Search for the cell housing the specified text and yield its [X, Y] center coordinate. 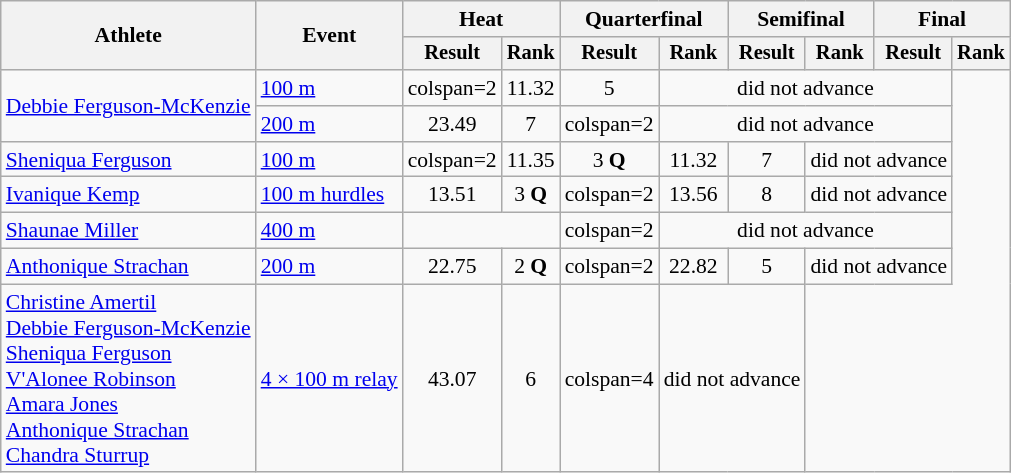
23.49 [452, 124]
Final [942, 19]
Christine AmertilDebbie Ferguson-McKenzieSheniqua FergusonV'Alonee RobinsonAmara JonesAnthonique StrachanChandra Sturrup [128, 378]
100 m hurdles [330, 195]
13.56 [694, 195]
4 × 100 m relay [330, 378]
Event [330, 36]
22.75 [452, 267]
8 [766, 195]
Semifinal [801, 19]
2 Q [531, 267]
43.07 [452, 378]
Quarterfinal [644, 19]
Sheniqua Ferguson [128, 160]
11.35 [531, 160]
Athlete [128, 36]
13.51 [452, 195]
Anthonique Strachan [128, 267]
400 m [330, 231]
Heat [482, 19]
Shaunae Miller [128, 231]
Debbie Ferguson-McKenzie [128, 106]
colspan=4 [610, 378]
Ivanique Kemp [128, 195]
22.82 [694, 267]
6 [531, 378]
